Return the (X, Y) coordinate for the center point of the cell that contains the specified text.  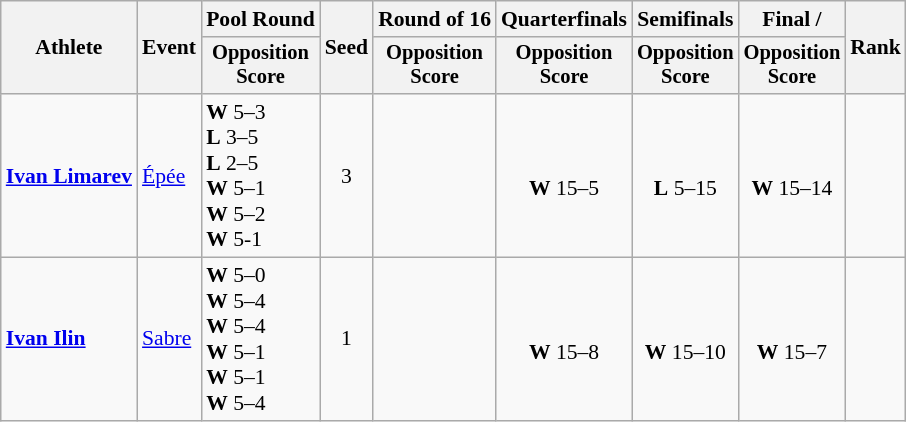
Seed (346, 48)
Épée (169, 176)
W 15–8 (564, 340)
Pool Round (260, 19)
L 5–15 (686, 176)
W 15–14 (792, 176)
1 (346, 340)
W 15–10 (686, 340)
Ivan Limarev (69, 176)
Quarterfinals (564, 19)
Semifinals (686, 19)
Rank (876, 48)
W 5–3 L 3–5 L 2–5 W 5–1 W 5–2 W 5-1 (260, 176)
3 (346, 176)
Event (169, 48)
Round of 16 (434, 19)
Sabre (169, 340)
W 15–7 (792, 340)
W 5–0 W 5–4 W 5–4 W 5–1 W 5–1 W 5–4 (260, 340)
Ivan Ilin (69, 340)
Final / (792, 19)
Athlete (69, 48)
W 15–5 (564, 176)
